Scan for the cell matching the given text and deliver its (X, Y) coordinate at center. 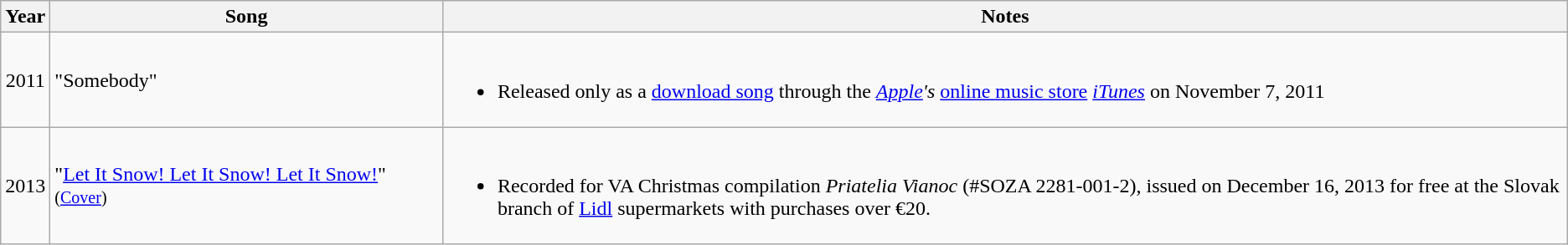
Released only as a download song through the Apple's online music store iTunes on November 7, 2011 (1005, 80)
Year (25, 17)
2013 (25, 186)
"Somebody" (246, 80)
Song (246, 17)
"Let It Snow! Let It Snow! Let It Snow!" (Cover) (246, 186)
2011 (25, 80)
Notes (1005, 17)
